Scan for the cell matching the given text and deliver its [x, y] coordinate at center. 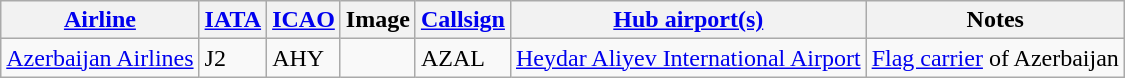
Hub airport(s) [688, 20]
ICAO [304, 20]
Notes [995, 20]
Flag carrier of Azerbaijan [995, 58]
IATA [233, 20]
Heydar Aliyev International Airport [688, 58]
Callsign [462, 20]
Azerbaijan Airlines [100, 58]
Airline [100, 20]
AHY [304, 58]
J2 [233, 58]
AZAL [462, 58]
Image [378, 20]
